Find where the given text appears and provide that cell's center as (x, y) coordinate. 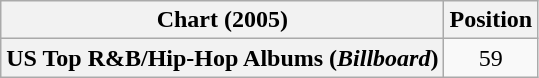
Position (491, 20)
59 (491, 58)
US Top R&B/Hip-Hop Albums (Billboard) (222, 58)
Chart (2005) (222, 20)
